Find where the given text appears and provide that cell's center as [x, y] coordinate. 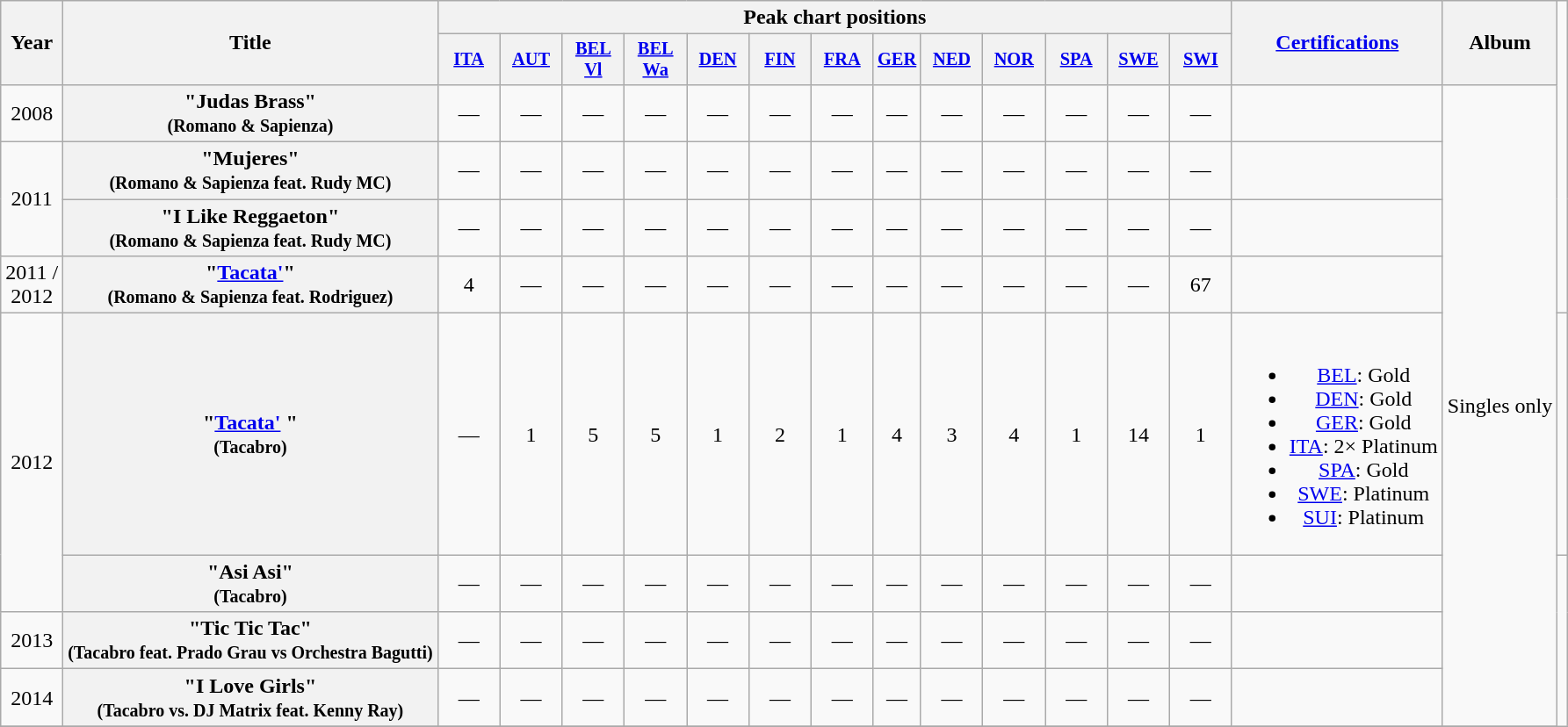
2013 [32, 641]
FRA [842, 60]
"I Like Reggaeton" (Romano & Sapienza feat. Rudy MC) [251, 228]
SWE [1138, 60]
3 [952, 434]
Certifications [1337, 43]
BEL Vl [594, 60]
ITA [469, 60]
SWI [1200, 60]
"Judas Brass" (Romano & Sapienza) [251, 112]
DEN [719, 60]
AUT [531, 60]
Title [251, 43]
"Tacata' " (Tacabro) [251, 434]
BEL Wa [655, 60]
"Tic Tic Tac" (Tacabro feat. Prado Grau vs Orchestra Bagutti) [251, 641]
2012 [32, 463]
"I Love Girls" (Tacabro vs. DJ Matrix feat. Kenny Ray) [251, 697]
BEL: GoldDEN: GoldGER: GoldITA: 2× PlatinumSPA: GoldSWE: PlatinumSUI: Platinum [1337, 434]
2008 [32, 112]
NOR [1014, 60]
67 [1200, 284]
Album [1499, 43]
Year [32, 43]
GER [897, 60]
"Asi Asi" (Tacabro) [251, 583]
2 [780, 434]
2011 [32, 199]
Singles only [1499, 405]
Peak chart positions [835, 18]
14 [1138, 434]
2011 / 2012 [32, 284]
SPA [1077, 60]
"Mujeres" (Romano & Sapienza feat. Rudy MC) [251, 170]
FIN [780, 60]
NED [952, 60]
2014 [32, 697]
"Tacata'" (Romano & Sapienza feat. Rodriguez) [251, 284]
